Capture the cell that displays the provided text and extract its (X, Y) central coordinate. 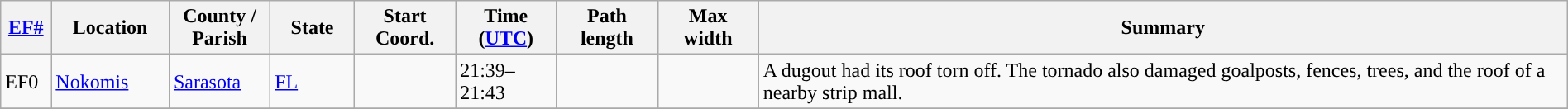
A dugout had its roof torn off. The tornado also damaged goalposts, fences, trees, and the roof of a nearby strip mall. (1163, 81)
Path length (607, 28)
EF# (26, 28)
Sarasota (219, 81)
Nokomis (111, 81)
State (313, 28)
21:39–21:43 (506, 81)
Summary (1163, 28)
Start Coord. (404, 28)
Time (UTC) (506, 28)
Max width (708, 28)
County / Parish (219, 28)
Location (111, 28)
FL (313, 81)
EF0 (26, 81)
